Return (X, Y) of the center of cell containing provided text 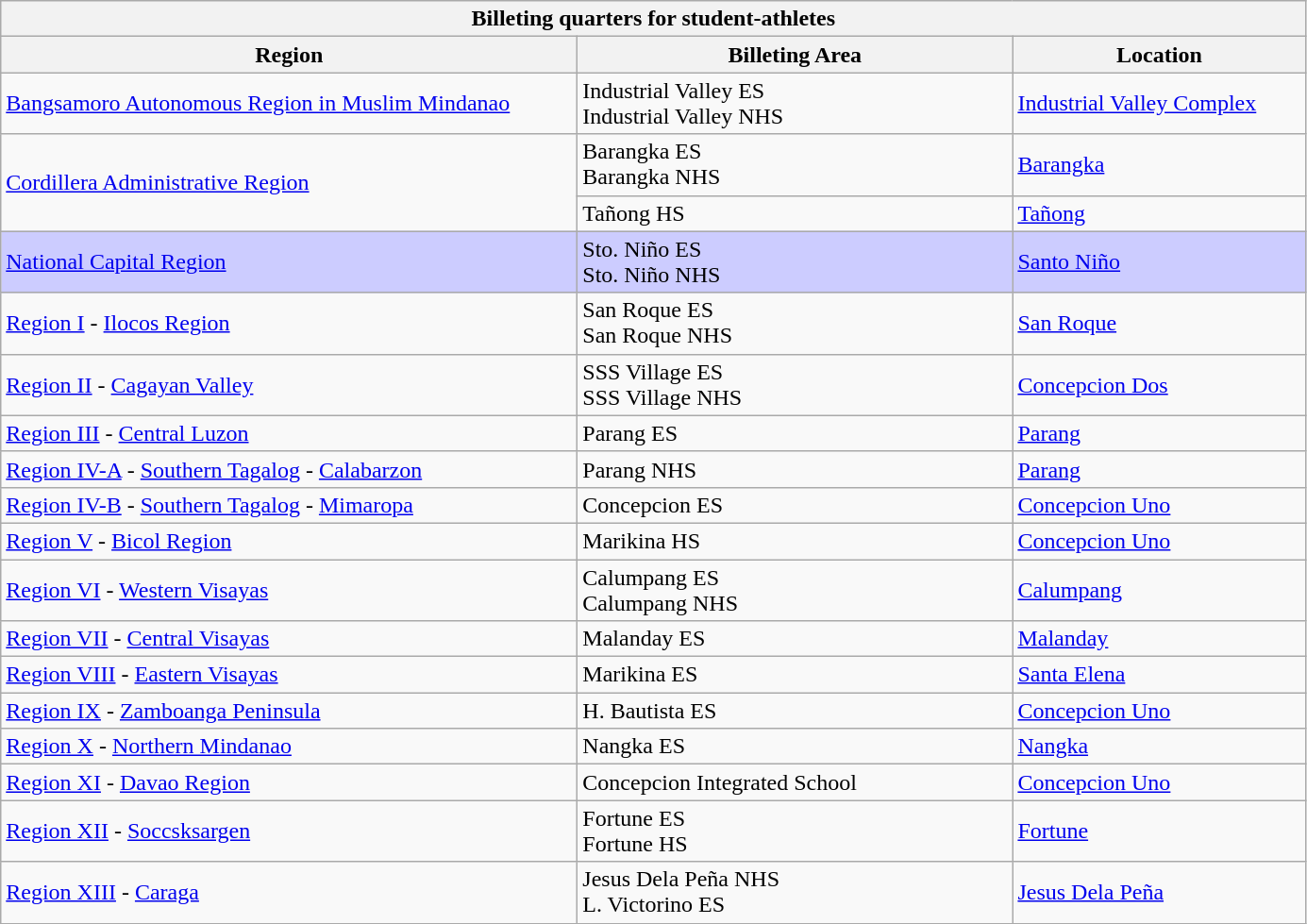
Region I - Ilocos Region (289, 323)
Industrial Valley ES Industrial Valley NHS (795, 104)
Concepcion Dos (1159, 385)
Concepcion ES (795, 505)
Region VII - Central Visayas (289, 639)
Location (1159, 55)
Billeting Area (795, 55)
Region XIII - Caraga (289, 893)
Billeting quarters for student-athletes (653, 19)
Malanday ES (795, 639)
H. Bautista ES (795, 711)
Marikina ES (795, 675)
National Capital Region (289, 262)
Tañong (1159, 213)
SSS Village ES SSS Village NHS (795, 385)
San Roque (1159, 323)
Industrial Valley Complex (1159, 104)
Cordillera Administrative Region (289, 183)
Marikina HS (795, 541)
Region XI - Davao Region (289, 782)
Barangka (1159, 164)
Region III - Central Luzon (289, 433)
Region IV-B - Southern Tagalog - Mimaropa (289, 505)
Concepcion Integrated School (795, 782)
Parang NHS (795, 469)
Calumpang (1159, 589)
Jesus Dela Peña (1159, 893)
Jesus Dela Peña NHS L. Victorino ES (795, 893)
Fortune ES Fortune HS (795, 831)
Sto. Niño ES Sto. Niño NHS (795, 262)
Nangka (1159, 747)
Region V - Bicol Region (289, 541)
Region XII - Soccsksargen (289, 831)
Region II - Cagayan Valley (289, 385)
Region VI - Western Visayas (289, 589)
Malanday (1159, 639)
Region VIII - Eastern Visayas (289, 675)
Nangka ES (795, 747)
Region X - Northern Mindanao (289, 747)
Region IV-A - Southern Tagalog - Calabarzon (289, 469)
Santo Niño (1159, 262)
Barangka ES Barangka NHS (795, 164)
Calumpang ES Calumpang NHS (795, 589)
Tañong HS (795, 213)
Region (289, 55)
San Roque ES San Roque NHS (795, 323)
Santa Elena (1159, 675)
Parang ES (795, 433)
Bangsamoro Autonomous Region in Muslim Mindanao (289, 104)
Region IX - Zamboanga Peninsula (289, 711)
Fortune (1159, 831)
